Extract the (x, y) coordinate from the center of the cell holding the provided text.  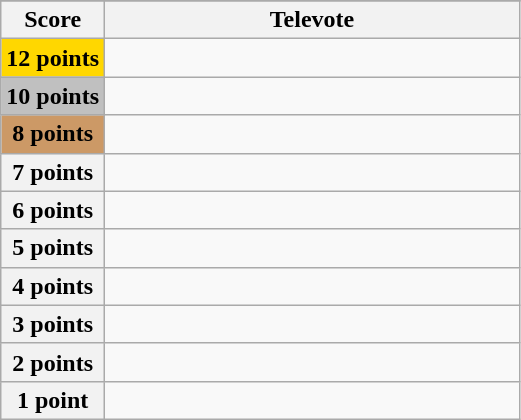
6 points (53, 210)
10 points (53, 96)
2 points (53, 362)
8 points (53, 134)
12 points (53, 58)
Televote (312, 20)
7 points (53, 172)
5 points (53, 248)
Score (53, 20)
4 points (53, 286)
1 point (53, 400)
3 points (53, 324)
